Capture the cell that displays the provided text and extract its [x, y] central coordinate. 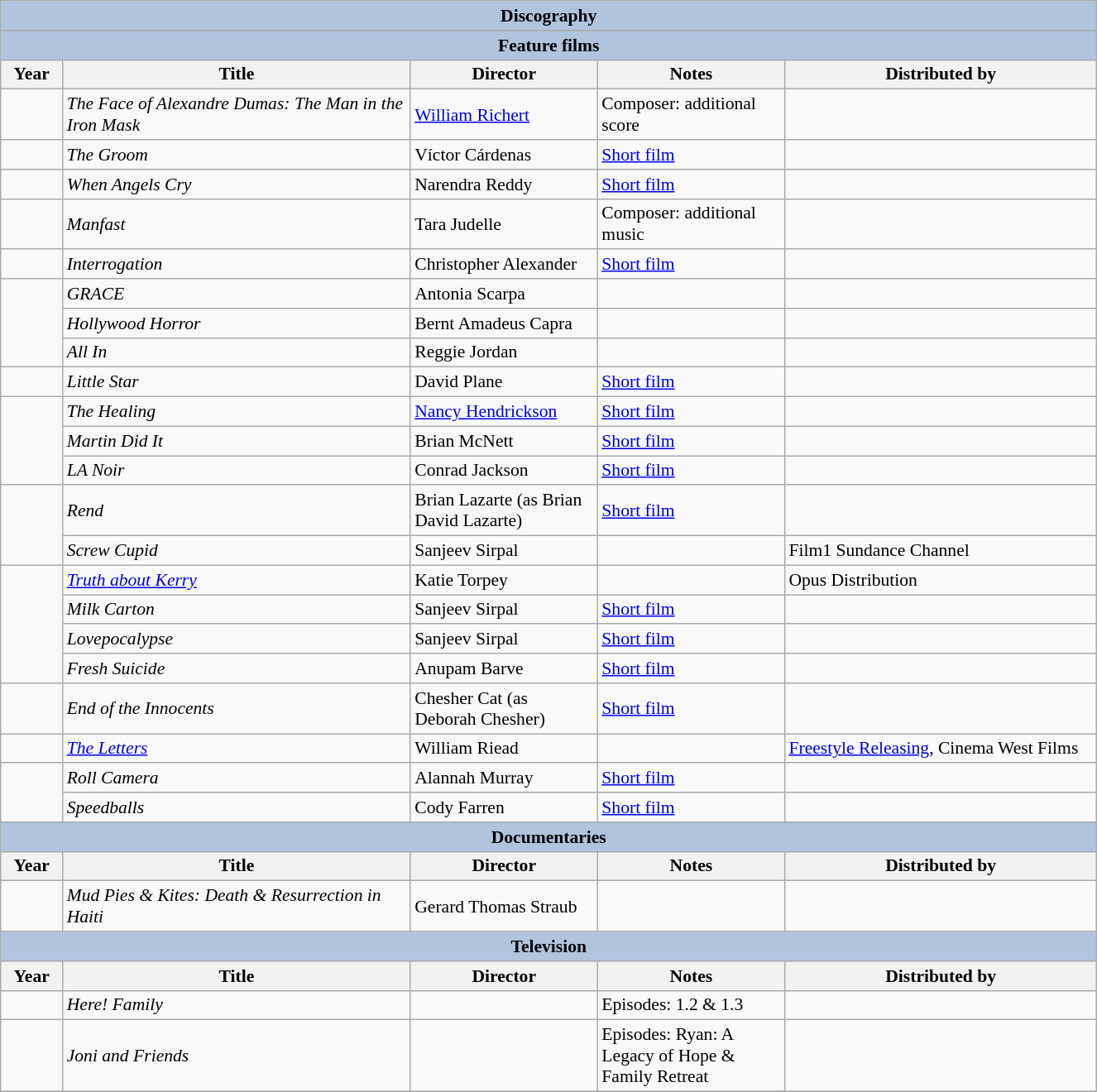
Feature films [549, 45]
Freestyle Releasing, Cinema West Films [940, 749]
GRACE [237, 294]
Truth about Kerry [237, 580]
Composer: additional music [691, 223]
Film1 Sundance Channel [940, 551]
Nancy Hendrickson [504, 412]
All In [237, 352]
The Face of Alexandre Dumas: The Man in the Iron Mask [237, 114]
When Angels Cry [237, 184]
The Groom [237, 155]
Hollywood Horror [237, 323]
Antonia Scarpa [504, 294]
LA Noir [237, 471]
Bernt Amadeus Capra [504, 323]
Gerard Thomas Straub [504, 907]
William Richert [504, 114]
Roll Camera [237, 778]
Anupam Barve [504, 668]
Katie Torpey [504, 580]
The Letters [237, 749]
Chesher Cat (as Deborah Chesher) [504, 708]
Little Star [237, 382]
End of the Innocents [237, 708]
Narendra Reddy [504, 184]
Episodes: 1.2 & 1.3 [691, 1005]
Milk Carton [237, 610]
Christopher Alexander [504, 265]
Mud Pies & Kites: Death & Resurrection in Haiti [237, 907]
Fresh Suicide [237, 668]
Cody Farren [504, 807]
William Riead [504, 749]
Conrad Jackson [504, 471]
Speedballs [237, 807]
Screw Cupid [237, 551]
Reggie Jordan [504, 352]
Here! Family [237, 1005]
Interrogation [237, 265]
Manfast [237, 223]
Discography [549, 16]
Brian Lazarte (as Brian David Lazarte) [504, 511]
Tara Judelle [504, 223]
Alannah Murray [504, 778]
The Healing [237, 412]
Joni and Friends [237, 1056]
Television [549, 946]
Opus Distribution [940, 580]
Documentaries [549, 837]
Episodes: Ryan: A Legacy of Hope & Family Retreat [691, 1056]
Lovepocalypse [237, 639]
David Plane [504, 382]
Brian McNett [504, 441]
Rend [237, 511]
Martin Did It [237, 441]
Composer: additional score [691, 114]
Víctor Cárdenas [504, 155]
